Provide the (x, y) coordinate of the cell's center where the given text is located.  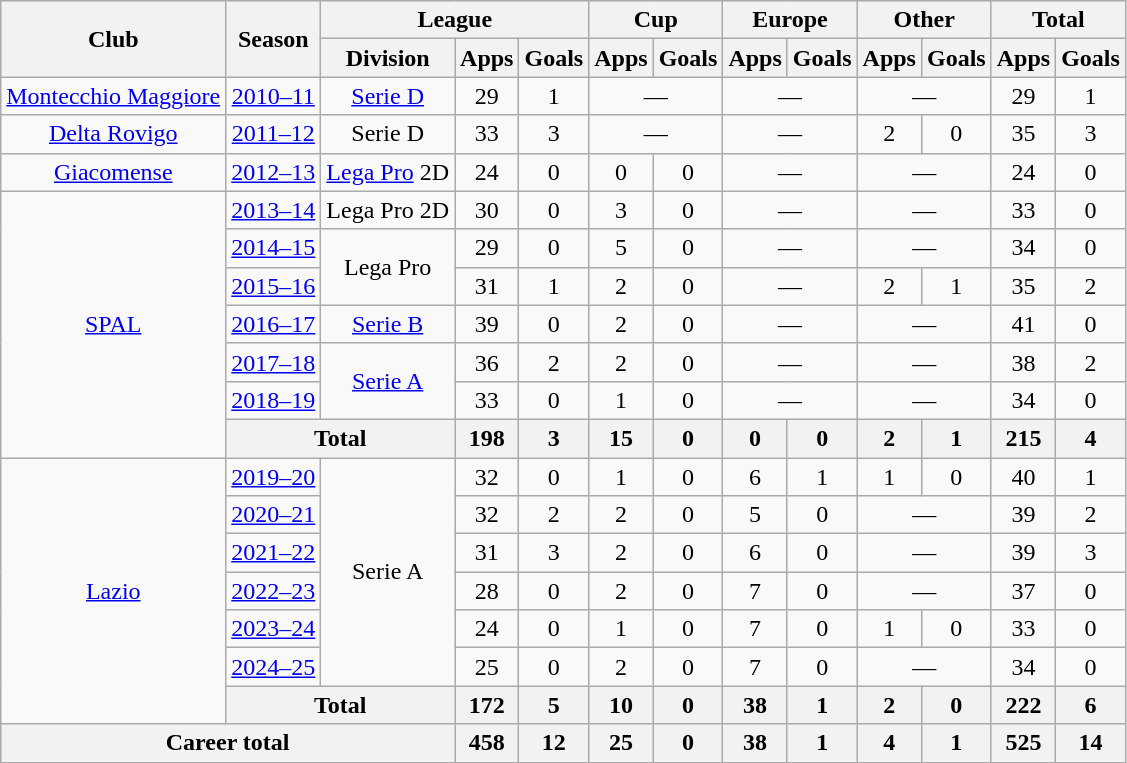
10 (621, 705)
458 (487, 743)
41 (1023, 324)
215 (1023, 438)
2016–17 (274, 324)
14 (1091, 743)
Europe (790, 20)
Club (114, 39)
37 (1023, 591)
198 (487, 438)
2014–15 (274, 248)
2024–25 (274, 667)
2019–20 (274, 477)
League (455, 20)
Delta Rovigo (114, 134)
Division (388, 58)
28 (487, 591)
12 (554, 743)
Cup (656, 20)
30 (487, 210)
2012–13 (274, 172)
Serie B (388, 324)
40 (1023, 477)
Lega Pro (388, 267)
Montecchio Maggiore (114, 96)
2022–23 (274, 591)
2017–18 (274, 362)
525 (1023, 743)
2020–21 (274, 515)
2011–12 (274, 134)
2010–11 (274, 96)
2021–22 (274, 553)
2013–14 (274, 210)
Season (274, 39)
15 (621, 438)
2015–16 (274, 286)
Other (924, 20)
SPAL (114, 324)
Career total (228, 743)
Lazio (114, 591)
Giacomense (114, 172)
2018–19 (274, 400)
172 (487, 705)
36 (487, 362)
2023–24 (274, 629)
222 (1023, 705)
